Find where the given text appears and provide that cell's center as (X, Y) coordinate. 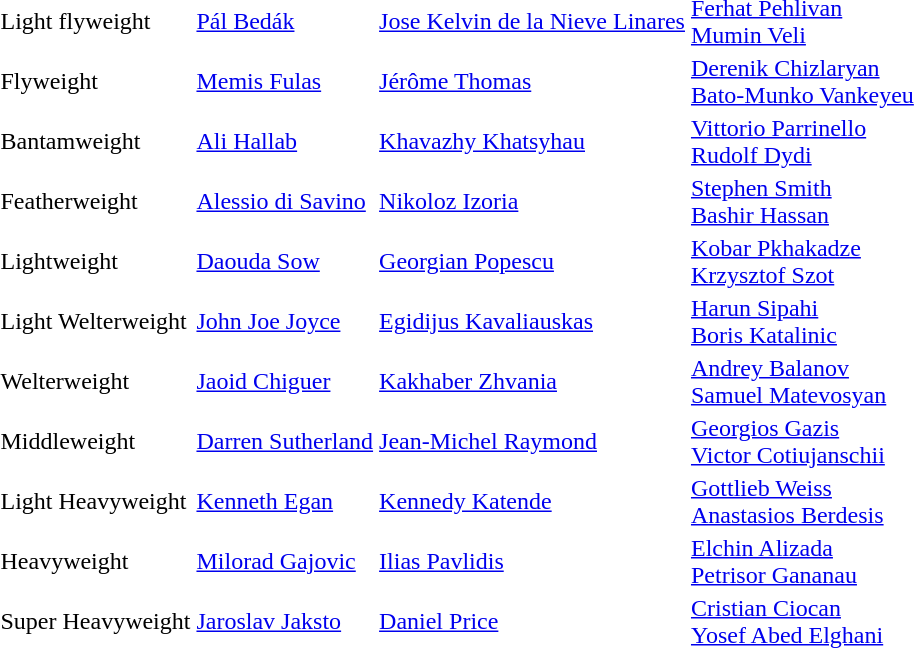
Ali Hallab (285, 142)
Milorad Gajovic (285, 562)
Egidijus Kavaliauskas (532, 322)
Kenneth Egan (285, 502)
Darren Sutherland (285, 442)
Jérôme Thomas (532, 82)
Jean-Michel Raymond (532, 442)
Georgian Popescu (532, 262)
Kennedy Katende (532, 502)
Khavazhy Khatsyhau (532, 142)
Kakhaber Zhvania (532, 382)
Nikoloz Izoria (532, 202)
Jaoid Chiguer (285, 382)
Memis Fulas (285, 82)
Alessio di Savino (285, 202)
Daouda Sow (285, 262)
Ilias Pavlidis (532, 562)
John Joe Joyce (285, 322)
